Search for the cell housing the specified text and yield its (x, y) center coordinate. 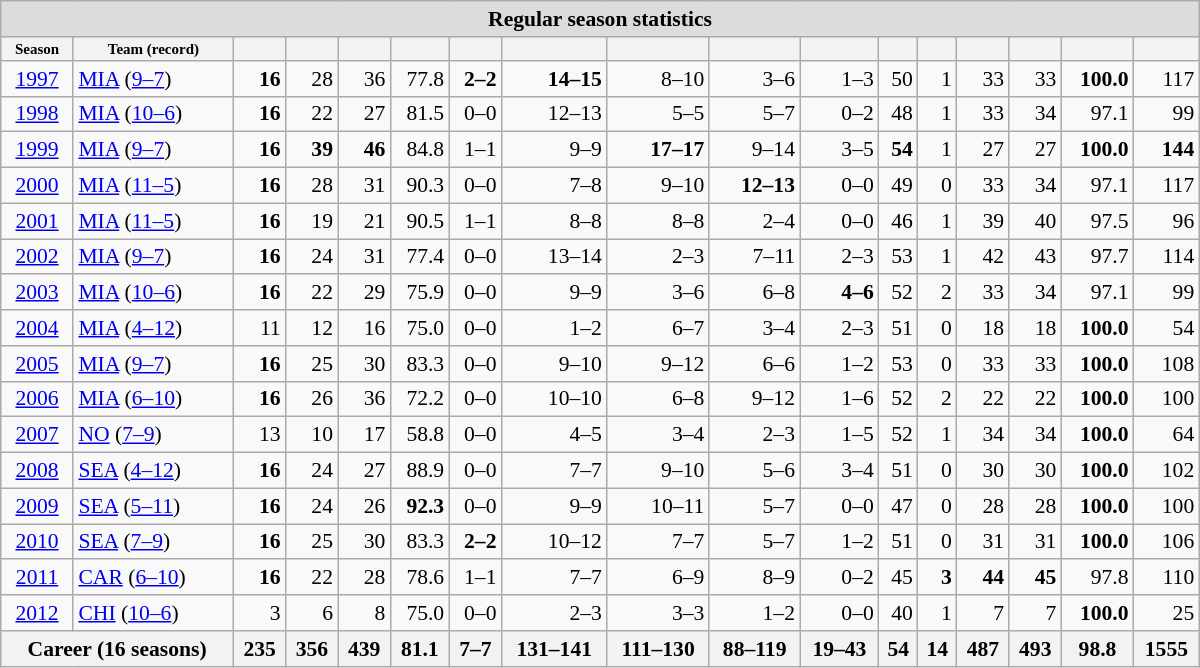
49 (898, 185)
88–119 (754, 648)
19 (312, 221)
8 (364, 613)
Season (38, 48)
14–15 (554, 78)
2009 (38, 506)
97.8 (1097, 577)
19–43 (840, 648)
10–12 (554, 542)
10–10 (554, 399)
102 (1167, 470)
90.5 (420, 221)
2011 (38, 577)
5–5 (658, 114)
114 (1167, 256)
17–17 (658, 150)
2002 (38, 256)
MIA (4–12) (153, 328)
7–8 (554, 185)
29 (364, 292)
Career (16 seasons) (118, 648)
58.8 (420, 435)
1–5 (840, 435)
13–14 (554, 256)
97.5 (1097, 221)
3–3 (658, 613)
92.3 (420, 506)
108 (1167, 363)
97.7 (1097, 256)
1997 (38, 78)
14 (938, 648)
110 (1167, 577)
2005 (38, 363)
78.6 (420, 577)
8–10 (658, 78)
72.2 (420, 399)
2007 (38, 435)
2004 (38, 328)
1999 (38, 150)
131–141 (554, 648)
1–3 (840, 78)
493 (1035, 648)
5–6 (754, 470)
CAR (6–10) (153, 577)
90.3 (420, 185)
6–9 (658, 577)
88.9 (420, 470)
10 (312, 435)
2010 (38, 542)
10–11 (658, 506)
21 (364, 221)
7–11 (754, 256)
42 (983, 256)
2–4 (754, 221)
11 (259, 328)
98.8 (1097, 648)
8–9 (754, 577)
44 (983, 577)
47 (898, 506)
MIA (6–10) (153, 399)
9–14 (754, 150)
77.4 (420, 256)
111–130 (658, 648)
84.8 (420, 150)
6 (312, 613)
81.1 (420, 648)
2006 (38, 399)
4–5 (554, 435)
235 (259, 648)
75.9 (420, 292)
43 (1035, 256)
17 (364, 435)
48 (898, 114)
Team (record) (153, 48)
487 (983, 648)
2008 (38, 470)
106 (1167, 542)
3–5 (840, 150)
SEA (5–11) (153, 506)
96 (1167, 221)
NO (7–9) (153, 435)
13 (259, 435)
SEA (7–9) (153, 542)
1–6 (840, 399)
1998 (38, 114)
6–7 (658, 328)
439 (364, 648)
50 (898, 78)
4–6 (840, 292)
2000 (38, 185)
2001 (38, 221)
77.8 (420, 78)
6–6 (754, 363)
SEA (4–12) (153, 470)
64 (1167, 435)
81.5 (420, 114)
12 (312, 328)
CHI (10–6) (153, 613)
2012 (38, 613)
144 (1167, 150)
1555 (1167, 648)
Regular season statistics (600, 19)
356 (312, 648)
2003 (38, 292)
